For the text-containing cell, return its midpoint in (x, y) coordinate format. 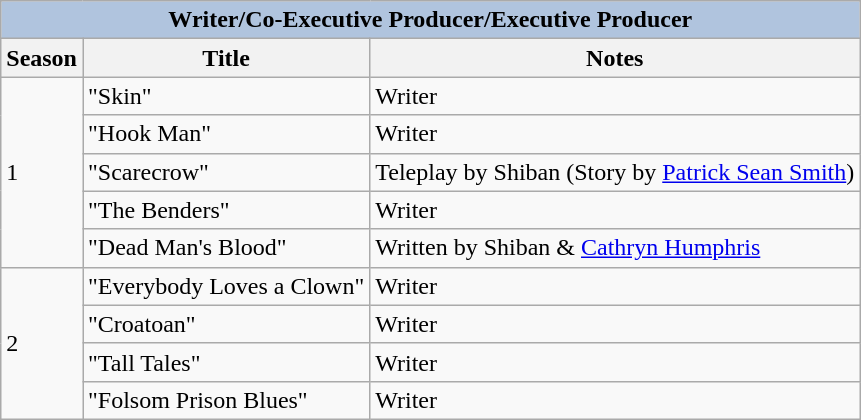
Season (42, 58)
"The Benders" (226, 210)
Written by Shiban & Cathryn Humphris (615, 248)
"Dead Man's Blood" (226, 248)
"Scarecrow" (226, 172)
"Skin" (226, 96)
"Tall Tales" (226, 362)
"Folsom Prison Blues" (226, 400)
1 (42, 172)
Notes (615, 58)
Writer/Co-Executive Producer/Executive Producer (430, 20)
"Everybody Loves a Clown" (226, 286)
Teleplay by Shiban (Story by Patrick Sean Smith) (615, 172)
"Hook Man" (226, 134)
2 (42, 343)
Title (226, 58)
"Croatoan" (226, 324)
